For the text-containing cell, return its midpoint in [x, y] coordinate format. 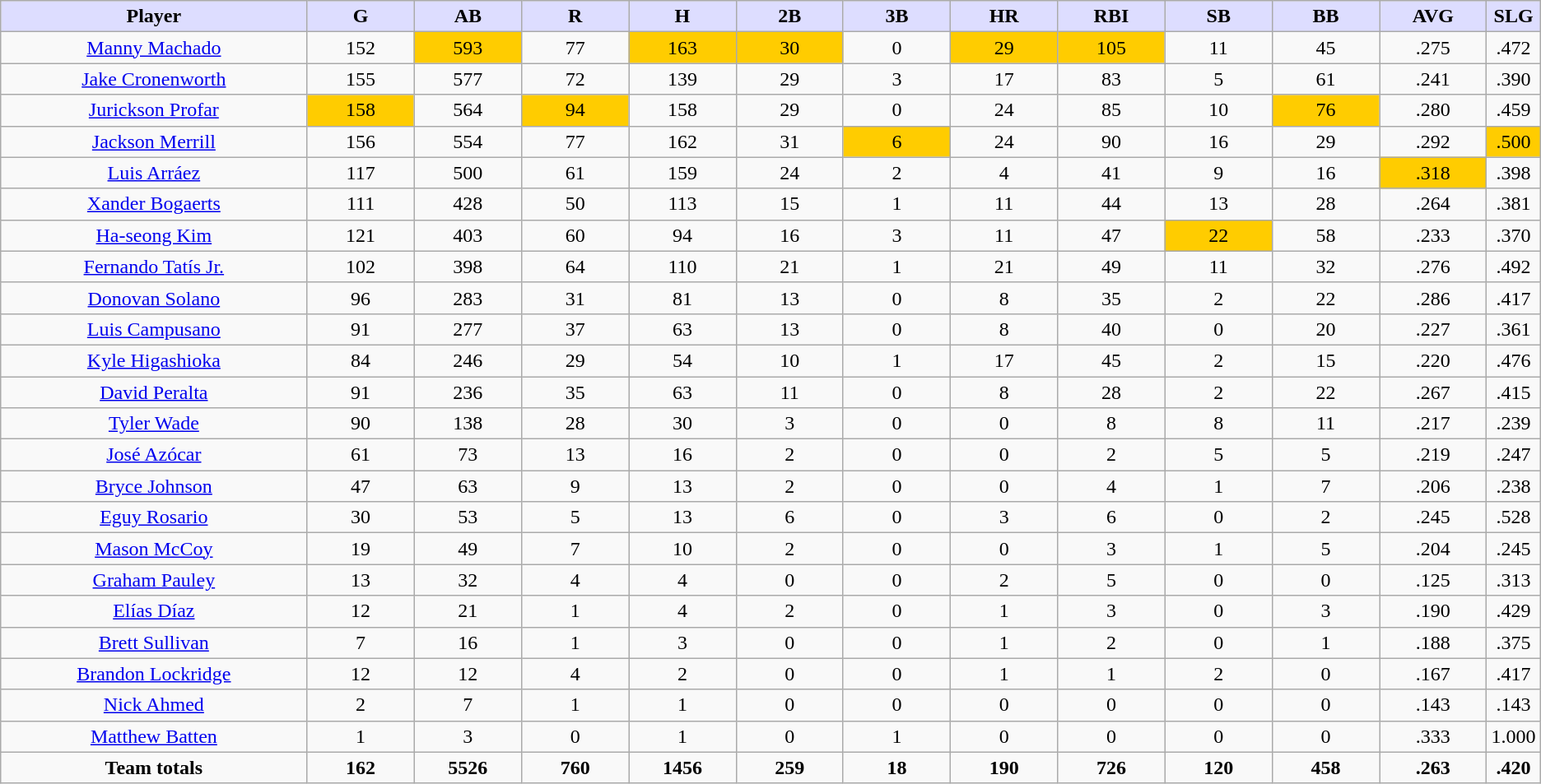
577 [468, 79]
117 [361, 173]
Kyle Higashioka [154, 360]
19 [361, 549]
José Azócar [154, 455]
84 [361, 360]
.472 [1513, 48]
AVG [1433, 16]
111 [361, 204]
Graham Pauley [154, 580]
277 [468, 329]
20 [1325, 329]
54 [682, 360]
Luis Arráez [154, 173]
50 [575, 204]
.318 [1433, 173]
403 [468, 235]
.219 [1433, 455]
3B [896, 16]
120 [1218, 768]
110 [682, 267]
.390 [1513, 79]
.398 [1513, 173]
SB [1218, 16]
593 [468, 48]
81 [682, 298]
Matthew Batten [154, 736]
Fernando Tatís Jr. [154, 267]
R [575, 16]
398 [468, 267]
156 [361, 141]
Donovan Solano [154, 298]
458 [1325, 768]
.415 [1513, 392]
.313 [1513, 580]
BB [1325, 16]
G [361, 16]
1456 [682, 768]
159 [682, 173]
.217 [1433, 424]
760 [575, 768]
500 [468, 173]
554 [468, 141]
Xander Bogaerts [154, 204]
David Peralta [154, 392]
.267 [1433, 392]
.381 [1513, 204]
Jackson Merrill [154, 141]
Jurickson Profar [154, 110]
73 [468, 455]
18 [896, 768]
83 [1111, 79]
72 [575, 79]
.125 [1433, 580]
.375 [1513, 643]
58 [1325, 235]
726 [1111, 768]
.264 [1433, 204]
41 [1111, 173]
RBI [1111, 16]
40 [1111, 329]
.233 [1433, 235]
.263 [1433, 768]
259 [789, 768]
Elías Díaz [154, 611]
564 [468, 110]
1.000 [1513, 736]
Jake Cronenworth [154, 79]
428 [468, 204]
.275 [1433, 48]
155 [361, 79]
.280 [1433, 110]
102 [361, 267]
.238 [1513, 486]
.188 [1433, 643]
Manny Machado [154, 48]
.227 [1433, 329]
283 [468, 298]
Bryce Johnson [154, 486]
.190 [1433, 611]
105 [1111, 48]
2B [789, 16]
Mason McCoy [154, 549]
236 [468, 392]
Tyler Wade [154, 424]
Player [154, 16]
HR [1004, 16]
76 [1325, 110]
.286 [1433, 298]
138 [468, 424]
163 [682, 48]
.292 [1433, 141]
53 [468, 517]
AB [468, 16]
139 [682, 79]
.420 [1513, 768]
64 [575, 267]
.528 [1513, 517]
.370 [1513, 235]
121 [361, 235]
.333 [1433, 736]
H [682, 16]
96 [361, 298]
152 [361, 48]
Nick Ahmed [154, 705]
Team totals [154, 768]
.276 [1433, 267]
Ha-seong Kim [154, 235]
.167 [1433, 674]
.220 [1433, 360]
60 [575, 235]
.239 [1513, 424]
37 [575, 329]
.247 [1513, 455]
.459 [1513, 110]
5526 [468, 768]
.492 [1513, 267]
Eguy Rosario [154, 517]
SLG [1513, 16]
.500 [1513, 141]
Brett Sullivan [154, 643]
.429 [1513, 611]
Brandon Lockridge [154, 674]
.204 [1433, 549]
85 [1111, 110]
.361 [1513, 329]
113 [682, 204]
.476 [1513, 360]
246 [468, 360]
.206 [1433, 486]
.241 [1433, 79]
190 [1004, 768]
Luis Campusano [154, 329]
44 [1111, 204]
